Provide the (X, Y) coordinate of the cell's center where the given text is located.  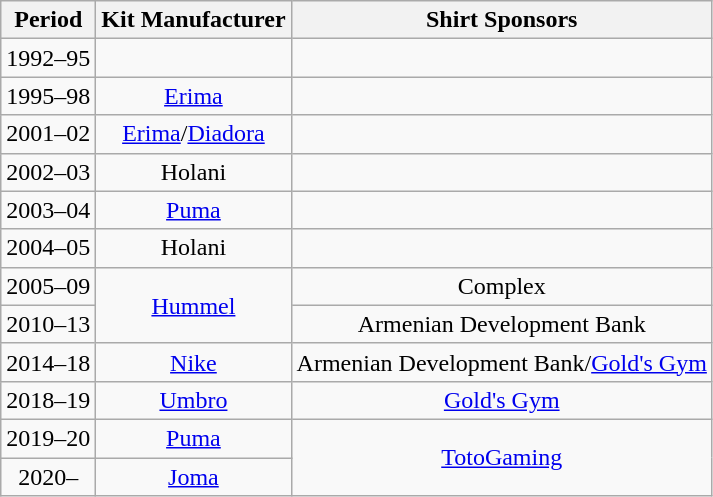
Period (48, 20)
2020– (48, 477)
Erima (194, 96)
2018–19 (48, 400)
2002–03 (48, 172)
1995–98 (48, 96)
2019–20 (48, 438)
Complex (502, 286)
Joma (194, 477)
Kit Manufacturer (194, 20)
Hummel (194, 305)
Armenian Development Bank/Gold's Gym (502, 362)
Gold's Gym (502, 400)
Umbro (194, 400)
Nike (194, 362)
Armenian Development Bank (502, 324)
2014–18 (48, 362)
2004–05 (48, 248)
2005–09 (48, 286)
1992–95 (48, 58)
2010–13 (48, 324)
2003–04 (48, 210)
Shirt Sponsors (502, 20)
2001–02 (48, 134)
Erima/Diadora (194, 134)
TotoGaming (502, 457)
